Output the (X, Y) coordinate of the center of the cell containing the given text.  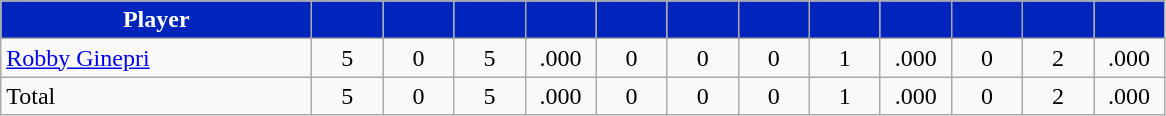
Total (156, 96)
Robby Ginepri (156, 58)
Player (156, 20)
